Search for the cell housing the specified text and yield its [x, y] center coordinate. 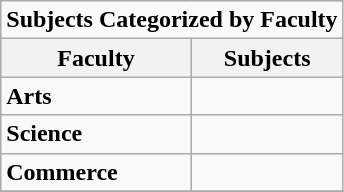
Science [96, 134]
Subjects [267, 58]
Faculty [96, 58]
Arts [96, 96]
Subjects Categorized by Faculty [172, 20]
Commerce [96, 172]
